Search for the cell housing the specified text and yield its [X, Y] center coordinate. 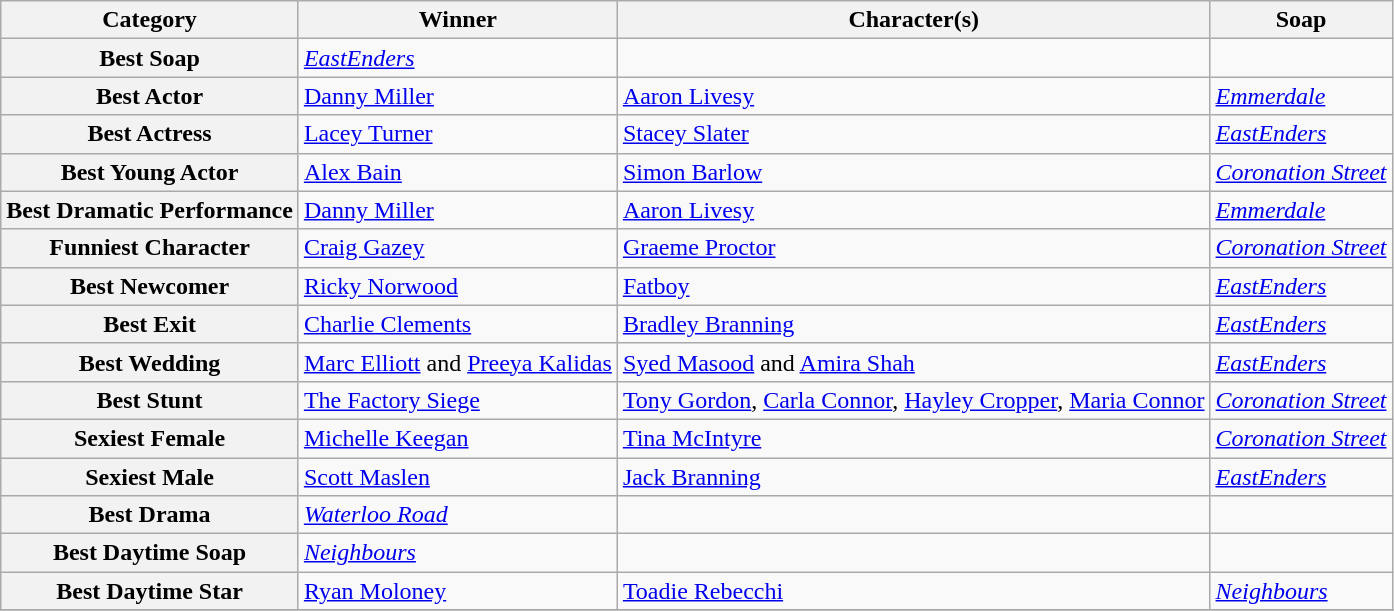
Best Daytime Star [150, 591]
Character(s) [914, 20]
Ryan Moloney [458, 591]
Simon Barlow [914, 172]
Best Soap [150, 58]
Best Wedding [150, 362]
Syed Masood and Amira Shah [914, 362]
Tina McIntyre [914, 438]
The Factory Siege [458, 400]
Best Drama [150, 515]
Scott Maslen [458, 477]
Fatboy [914, 286]
Best Daytime Soap [150, 553]
Sexiest Female [150, 438]
Soap [1301, 20]
Best Actress [150, 134]
Best Exit [150, 324]
Graeme Proctor [914, 248]
Winner [458, 20]
Ricky Norwood [458, 286]
Best Actor [150, 96]
Waterloo Road [458, 515]
Toadie Rebecchi [914, 591]
Best Stunt [150, 400]
Lacey Turner [458, 134]
Alex Bain [458, 172]
Stacey Slater [914, 134]
Charlie Clements [458, 324]
Marc Elliott and Preeya Kalidas [458, 362]
Jack Branning [914, 477]
Best Dramatic Performance [150, 210]
Best Newcomer [150, 286]
Michelle Keegan [458, 438]
Funniest Character [150, 248]
Category [150, 20]
Best Young Actor [150, 172]
Sexiest Male [150, 477]
Bradley Branning [914, 324]
Craig Gazey [458, 248]
Tony Gordon, Carla Connor, Hayley Cropper, Maria Connor [914, 400]
